Pinpoint the cell where the given text exists, returning its [X, Y] midpoint coordinate. 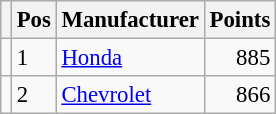
Pos [34, 20]
866 [240, 95]
1 [34, 58]
Manufacturer [130, 20]
885 [240, 58]
Chevrolet [130, 95]
Honda [130, 58]
Points [240, 20]
2 [34, 95]
